Search for the cell housing the specified text and yield its (X, Y) center coordinate. 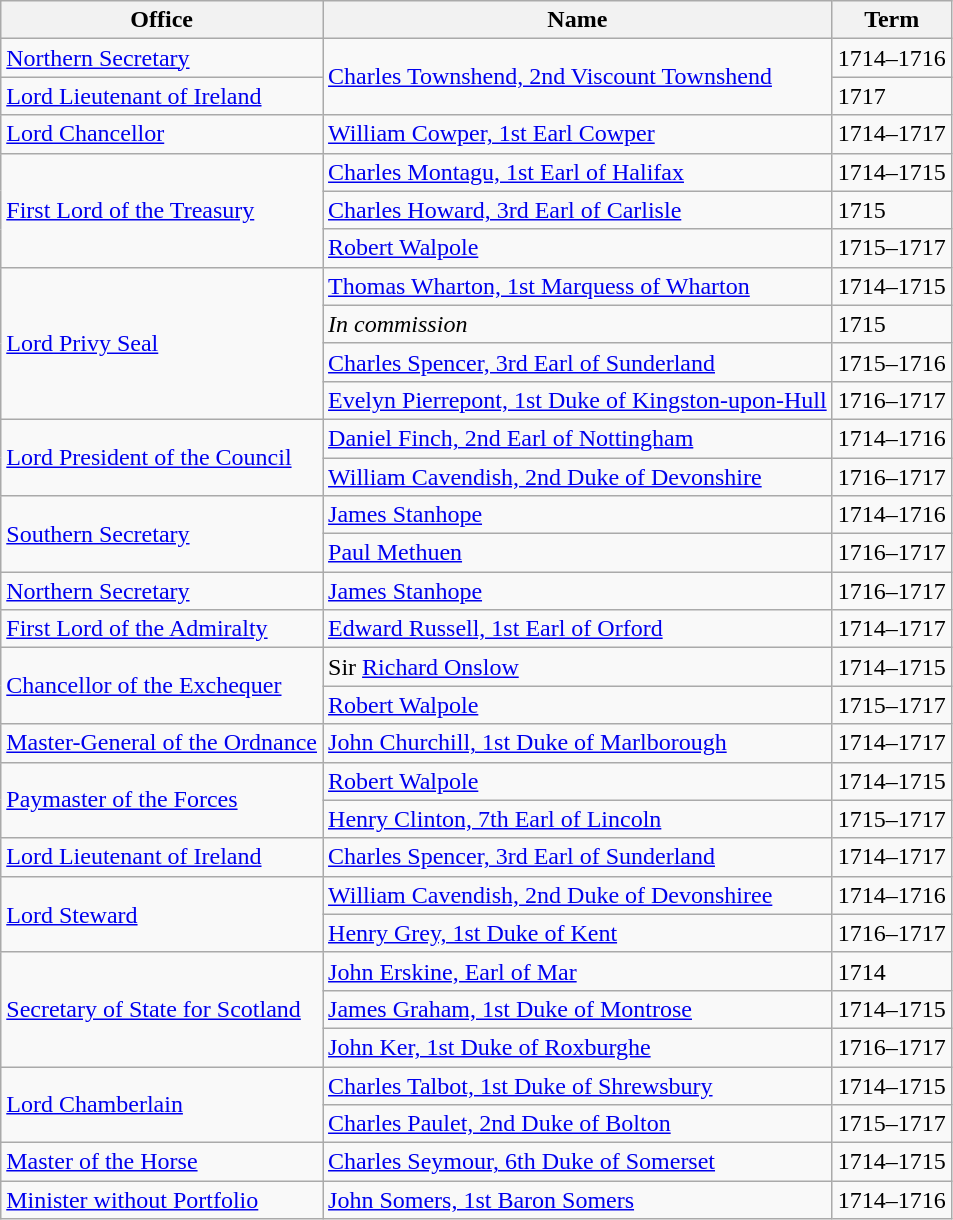
Lord President of the Council (162, 457)
First Lord of the Treasury (162, 210)
James Graham, 1st Duke of Montrose (578, 1009)
1717 (892, 96)
Lord Steward (162, 914)
William Cavendish, 2nd Duke of Devonshire (578, 477)
John Churchill, 1st Duke of Marlborough (578, 743)
Term (892, 20)
Lord Chamberlain (162, 1104)
1714 (892, 971)
Minister without Portfolio (162, 1200)
In commission (578, 324)
Thomas Wharton, 1st Marquess of Wharton (578, 286)
Chancellor of the Exchequer (162, 686)
John Erskine, Earl of Mar (578, 971)
Charles Montagu, 1st Earl of Halifax (578, 172)
Paul Methuen (578, 553)
William Cavendish, 2nd Duke of Devonshiree (578, 895)
Paymaster of the Forces (162, 800)
William Cowper, 1st Earl Cowper (578, 134)
Lord Privy Seal (162, 343)
Evelyn Pierrepont, 1st Duke of Kingston-upon-Hull (578, 400)
John Ker, 1st Duke of Roxburghe (578, 1047)
1715–1716 (892, 362)
Edward Russell, 1st Earl of Orford (578, 629)
Master of the Horse (162, 1162)
Sir Richard Onslow (578, 667)
Henry Grey, 1st Duke of Kent (578, 933)
John Somers, 1st Baron Somers (578, 1200)
First Lord of the Admiralty (162, 629)
Lord Chancellor (162, 134)
Name (578, 20)
Master-General of the Ordnance (162, 743)
Daniel Finch, 2nd Earl of Nottingham (578, 438)
Charles Paulet, 2nd Duke of Bolton (578, 1124)
Charles Howard, 3rd Earl of Carlisle (578, 210)
Charles Talbot, 1st Duke of Shrewsbury (578, 1085)
Charles Seymour, 6th Duke of Somerset (578, 1162)
Office (162, 20)
Henry Clinton, 7th Earl of Lincoln (578, 819)
Secretary of State for Scotland (162, 1009)
Charles Townshend, 2nd Viscount Townshend (578, 77)
Southern Secretary (162, 534)
